Extract the [x, y] coordinate from the center of the cell holding the provided text.  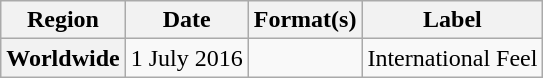
International Feel [452, 58]
Worldwide [63, 58]
Date [186, 20]
Format(s) [305, 20]
1 July 2016 [186, 58]
Label [452, 20]
Region [63, 20]
